Return the [x, y] coordinate for the center point of the cell that contains the specified text.  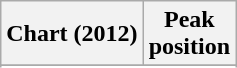
Peakposition [189, 34]
Chart (2012) [72, 34]
